Output the (x, y) coordinate of the center of the cell containing the given text.  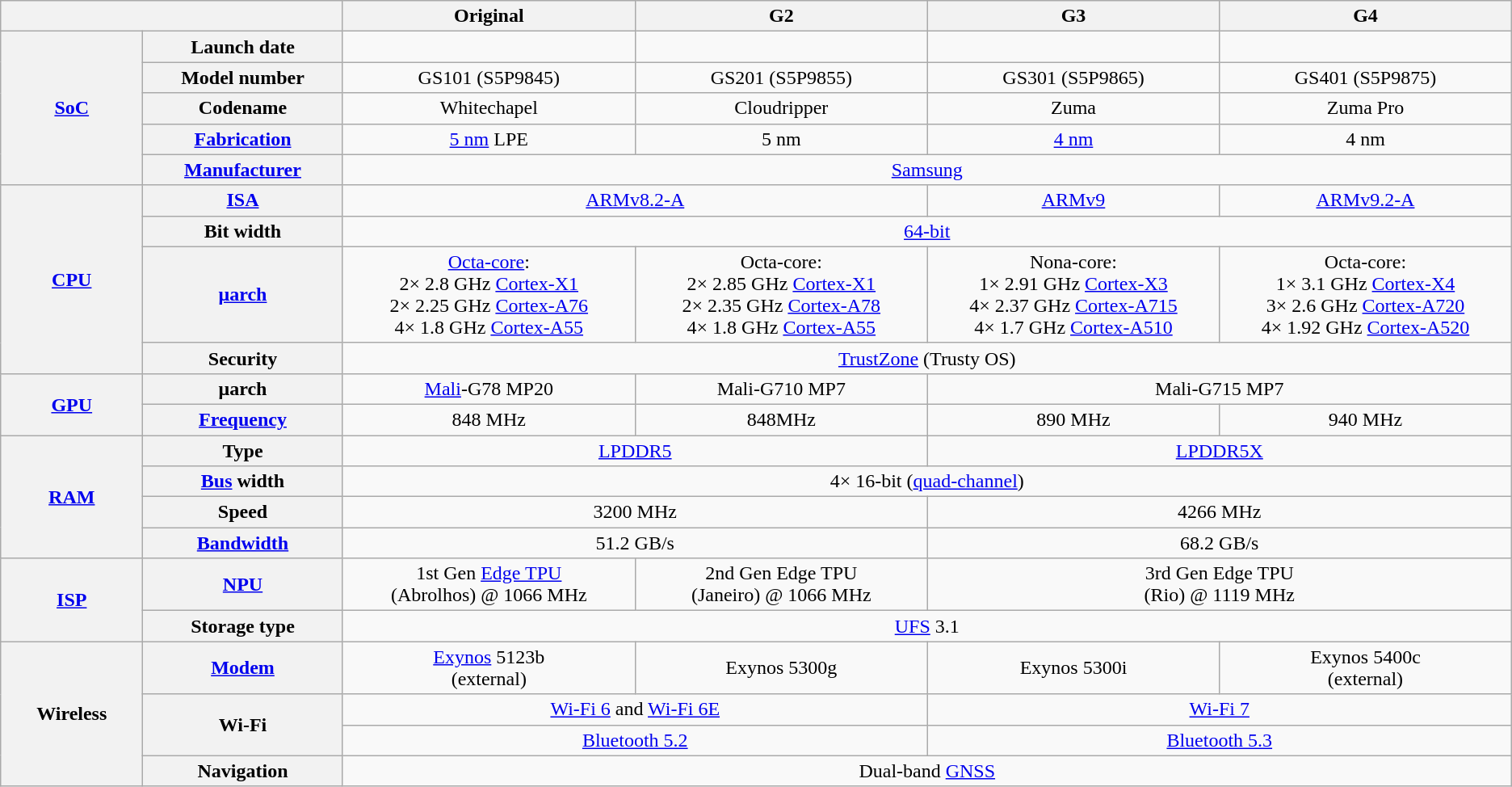
Exynos 5300g (781, 667)
Mali-G715 MP7 (1220, 389)
LPDDR5 (635, 450)
Security (242, 358)
Exynos 5123b (external) (489, 667)
64-bit (927, 231)
848 MHz (489, 419)
Wi-Fi (242, 725)
68.2 GB/s (1220, 543)
Type (242, 450)
Octa-core:1× 3.1 GHz Cortex-X43× 2.6 GHz Cortex-A720 4× 1.92 GHz Cortex-A520 (1366, 294)
Bluetooth 5.3 (1220, 740)
Original (489, 16)
4266 MHz (1220, 512)
G2 (781, 16)
Launch date (242, 47)
848MHz (781, 419)
GS101 (S5P9845) (489, 78)
RAM (72, 496)
Mali-G78 MP20 (489, 389)
ARMv9 (1073, 200)
Nona-core:1× 2.91 GHz Cortex-X34× 2.37 GHz Cortex-A7154× 1.7 GHz Cortex-A510 (1073, 294)
Speed (242, 512)
TrustZone (Trusty OS) (927, 358)
ARMv8.2-A (635, 200)
Storage type (242, 626)
ISA (242, 200)
5 nm (781, 139)
Zuma (1073, 108)
Manufacturer (242, 170)
ARMv9.2-A (1366, 200)
Fabrication (242, 139)
GS201 (S5P9855) (781, 78)
Navigation (242, 771)
GPU (72, 404)
Wi-Fi 7 (1220, 709)
GS401 (S5P9875) (1366, 78)
51.2 GB/s (635, 543)
GS301 (S5P9865) (1073, 78)
Modem (242, 667)
Wi-Fi 6 and Wi-Fi 6E (635, 709)
UFS 3.1 (927, 626)
Dual-band GNSS (927, 771)
940 MHz (1366, 419)
Samsung (927, 170)
Whitechapel (489, 108)
4× 16-bit (quad-channel) (927, 482)
Octa-core:2× 2.8 GHz Cortex-X12× 2.25 GHz Cortex-A764× 1.8 GHz Cortex-A55 (489, 294)
Codename (242, 108)
Mali-G710 MP7 (781, 389)
Bit width (242, 231)
CPU (72, 280)
ISP (72, 600)
Frequency (242, 419)
G4 (1366, 16)
3rd Gen Edge TPU (Rio) @ 1119 MHz (1220, 585)
Wireless (72, 714)
2nd Gen Edge TPU (Janeiro) @ 1066 MHz (781, 585)
Exynos 5400c (external) (1366, 667)
890 MHz (1073, 419)
G3 (1073, 16)
Bluetooth 5.2 (635, 740)
1st Gen Edge TPU (Abrolhos) @ 1066 MHz (489, 585)
LPDDR5X (1220, 450)
Bandwidth (242, 543)
5 nm LPE (489, 139)
Zuma Pro (1366, 108)
Model number (242, 78)
Cloudripper (781, 108)
SoC (72, 108)
NPU (242, 585)
Exynos 5300i (1073, 667)
3200 MHz (635, 512)
Bus width (242, 482)
Octa-core:2× 2.85 GHz Cortex-X12× 2.35 GHz Cortex-A784× 1.8 GHz Cortex-A55 (781, 294)
